Capture the cell that displays the provided text and extract its [x, y] central coordinate. 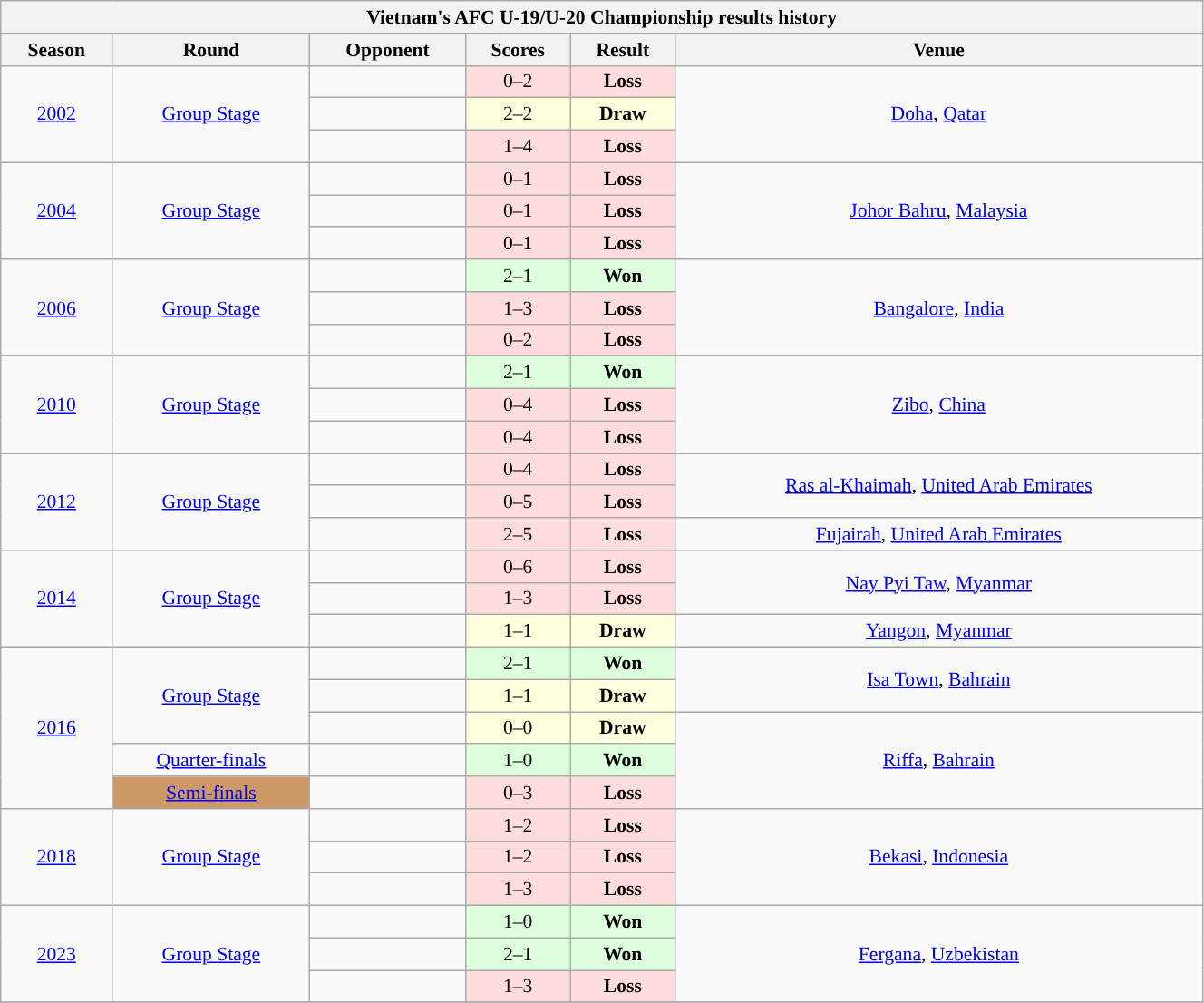
Johor Bahru, Malaysia [938, 210]
Fujairah, United Arab Emirates [938, 534]
2014 [56, 599]
Doha, Qatar [938, 114]
Quarter-finals [211, 761]
Zibo, China [938, 404]
Scores [518, 50]
0–3 [518, 793]
Isa Town, Bahrain [938, 680]
2–5 [518, 534]
Opponent [388, 50]
2023 [56, 954]
Ras al-Khaimah, United Arab Emirates [938, 486]
Bangalore, India [938, 308]
2010 [56, 404]
2002 [56, 114]
2–2 [518, 114]
2012 [56, 502]
0–5 [518, 502]
2006 [56, 308]
Round [211, 50]
Fergana, Uzbekistan [938, 954]
1–4 [518, 147]
0–0 [518, 728]
2018 [56, 858]
Riffa, Bahrain [938, 760]
Venue [938, 50]
Season [56, 50]
Yangon, Myanmar [938, 631]
Result [622, 50]
Semi-finals [211, 793]
Vietnam's AFC U-19/U-20 Championship results history [602, 17]
2016 [56, 728]
2004 [56, 210]
Bekasi, Indonesia [938, 858]
Nay Pyi Taw, Myanmar [938, 582]
0–6 [518, 567]
